Extract the (x, y) coordinate from the center of the cell holding the provided text.  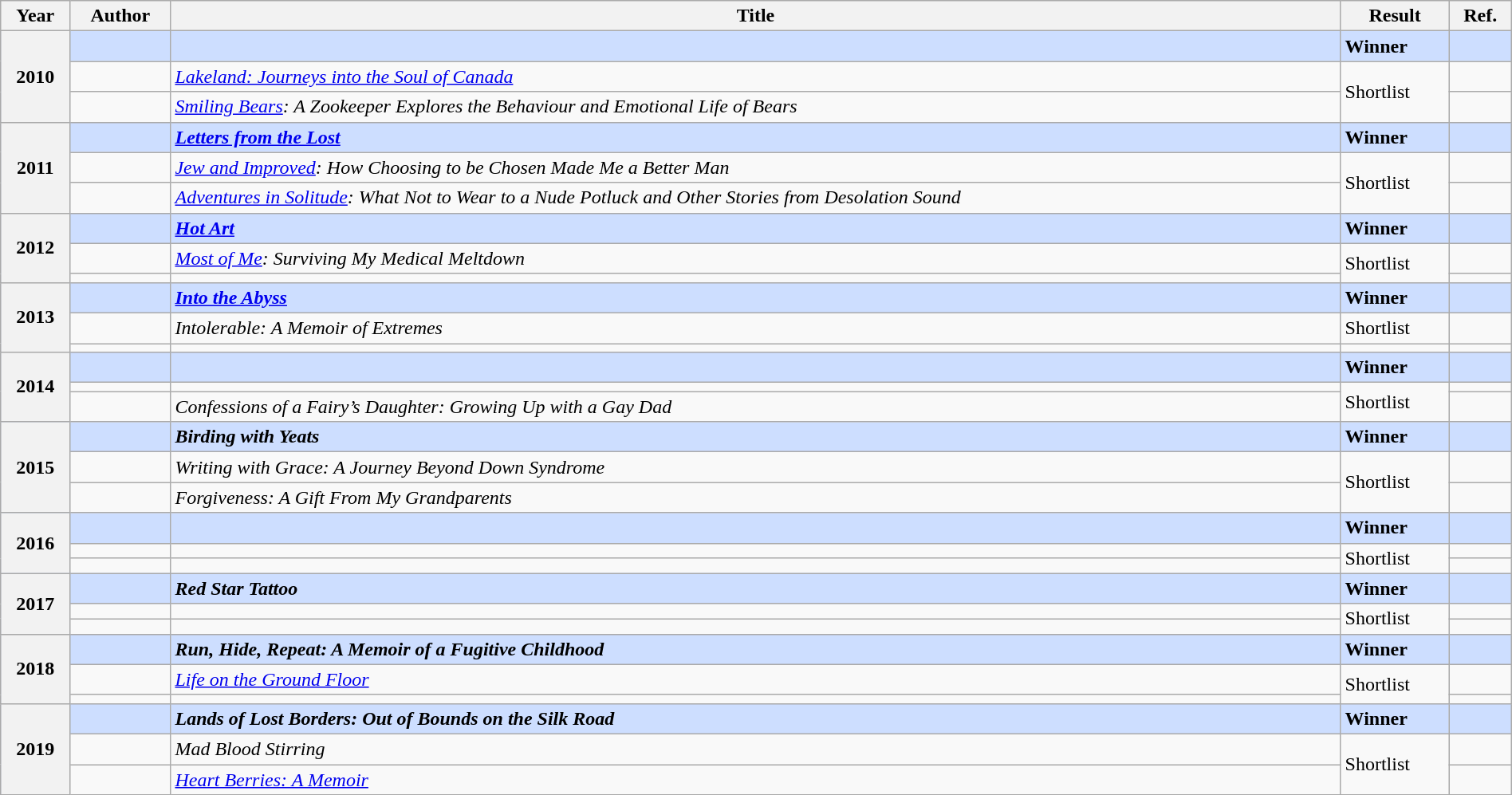
2011 (35, 167)
Writing with Grace: A Journey Beyond Down Syndrome (756, 467)
Smiling Bears: A Zookeeper Explores the Behaviour and Emotional Life of Bears (756, 107)
Run, Hide, Repeat: A Memoir of a Fugitive Childhood (756, 649)
Year (35, 16)
2013 (35, 317)
Result (1395, 16)
2012 (35, 247)
Forgiveness: A Gift From My Grandparents (756, 498)
Red Star Tattoo (756, 588)
2016 (35, 543)
2018 (35, 668)
Life on the Ground Floor (756, 679)
Title (756, 16)
Birding with Yeats (756, 437)
Intolerable: A Memoir of Extremes (756, 328)
Most of Me: Surviving My Medical Meltdown (756, 258)
Confessions of a Fairy’s Daughter: Growing Up with a Gay Dad (756, 407)
Heart Berries: A Memoir (756, 779)
2010 (35, 77)
Lands of Lost Borders: Out of Bounds on the Silk Road (756, 718)
2015 (35, 467)
Ref. (1480, 16)
Author (120, 16)
2017 (35, 604)
Jew and Improved: How Choosing to be Chosen Made Me a Better Man (756, 167)
Lakeland: Journeys into the Soul of Canada (756, 77)
2014 (35, 388)
2019 (35, 749)
Adventures in Solitude: What Not to Wear to a Nude Potluck and Other Stories from Desolation Sound (756, 198)
Mad Blood Stirring (756, 749)
Into the Abyss (756, 297)
Letters from the Lost (756, 137)
Hot Art (756, 228)
